Identify which cell holds the provided text, then report its [X, Y] central coordinate. 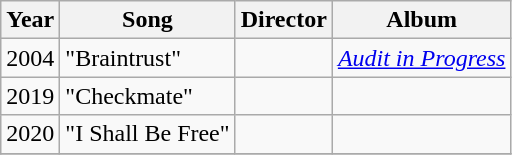
2020 [30, 134]
Year [30, 20]
Album [422, 20]
"I Shall Be Free" [148, 134]
Song [148, 20]
"Braintrust" [148, 58]
Director [284, 20]
2004 [30, 58]
"Checkmate" [148, 96]
2019 [30, 96]
Audit in Progress [422, 58]
